Capture the cell that displays the provided text and extract its [X, Y] central coordinate. 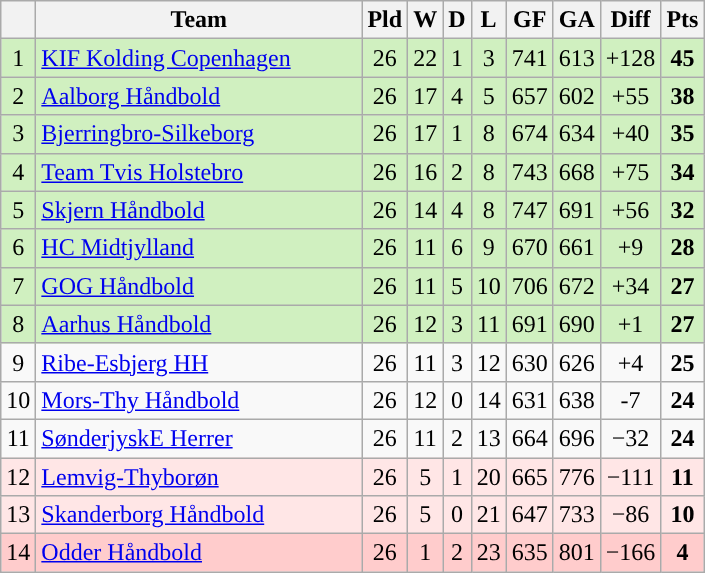
Aalborg Håndbold [199, 96]
668 [576, 172]
7 [18, 286]
Mors-Thy Håndbold [199, 400]
Lemvig-Thyborøn [199, 477]
Pld [385, 20]
Ribe-Esbjerg HH [199, 362]
L [488, 20]
−111 [630, 477]
35 [682, 134]
Team [199, 20]
690 [576, 324]
743 [530, 172]
D [457, 20]
664 [530, 438]
Aarhus Håndbold [199, 324]
+9 [630, 248]
Skanderborg Håndbold [199, 515]
+75 [630, 172]
602 [576, 96]
+34 [630, 286]
38 [682, 96]
638 [576, 400]
Bjerringbro-Silkeborg [199, 134]
706 [530, 286]
Team Tvis Holstebro [199, 172]
613 [576, 58]
672 [576, 286]
+128 [630, 58]
SønderjyskE Herrer [199, 438]
801 [576, 553]
16 [426, 172]
−86 [630, 515]
45 [682, 58]
KIF Kolding Copenhagen [199, 58]
-7 [630, 400]
634 [576, 134]
674 [530, 134]
696 [576, 438]
747 [530, 210]
HC Midtjylland [199, 248]
20 [488, 477]
21 [488, 515]
GA [576, 20]
25 [682, 362]
32 [682, 210]
661 [576, 248]
Pts [682, 20]
−166 [630, 553]
Skjern Håndbold [199, 210]
GF [530, 20]
W [426, 20]
741 [530, 58]
630 [530, 362]
657 [530, 96]
+40 [630, 134]
23 [488, 553]
Odder Håndbold [199, 553]
631 [530, 400]
776 [576, 477]
635 [530, 553]
34 [682, 172]
626 [576, 362]
Diff [630, 20]
665 [530, 477]
647 [530, 515]
−32 [630, 438]
+1 [630, 324]
733 [576, 515]
GOG Håndbold [199, 286]
+56 [630, 210]
22 [426, 58]
28 [682, 248]
670 [530, 248]
+4 [630, 362]
+55 [630, 96]
